Capture the cell that displays the provided text and extract its (X, Y) central coordinate. 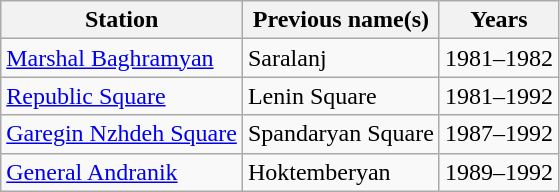
Republic Square (122, 96)
1981–1992 (498, 96)
1981–1982 (498, 58)
Station (122, 20)
Hoktemberyan (340, 172)
Previous name(s) (340, 20)
Marshal Baghramyan (122, 58)
Garegin Nzhdeh Square (122, 134)
General Andranik (122, 172)
Spandaryan Square (340, 134)
1987–1992 (498, 134)
Lenin Square (340, 96)
Saralanj (340, 58)
Years (498, 20)
1989–1992 (498, 172)
